Capture the cell that displays the provided text and extract its [X, Y] central coordinate. 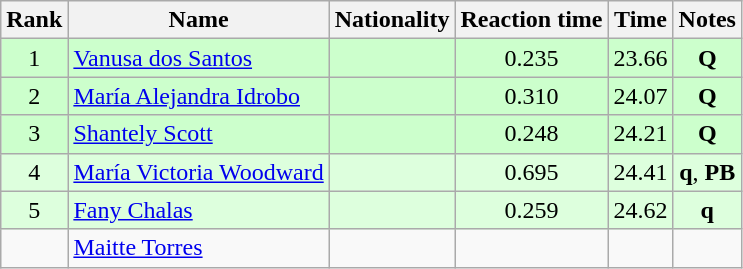
0.235 [532, 58]
María Alejandra Idrobo [198, 96]
23.66 [640, 58]
2 [34, 96]
5 [34, 210]
0.248 [532, 134]
4 [34, 172]
Shantely Scott [198, 134]
Fany Chalas [198, 210]
0.310 [532, 96]
q, PB [707, 172]
Reaction time [532, 20]
Vanusa dos Santos [198, 58]
0.695 [532, 172]
24.21 [640, 134]
Nationality [392, 20]
0.259 [532, 210]
Maitte Torres [198, 248]
Rank [34, 20]
q [707, 210]
María Victoria Woodward [198, 172]
3 [34, 134]
Time [640, 20]
24.07 [640, 96]
1 [34, 58]
24.41 [640, 172]
24.62 [640, 210]
Notes [707, 20]
Name [198, 20]
